Return [x, y] of the center of cell containing provided text 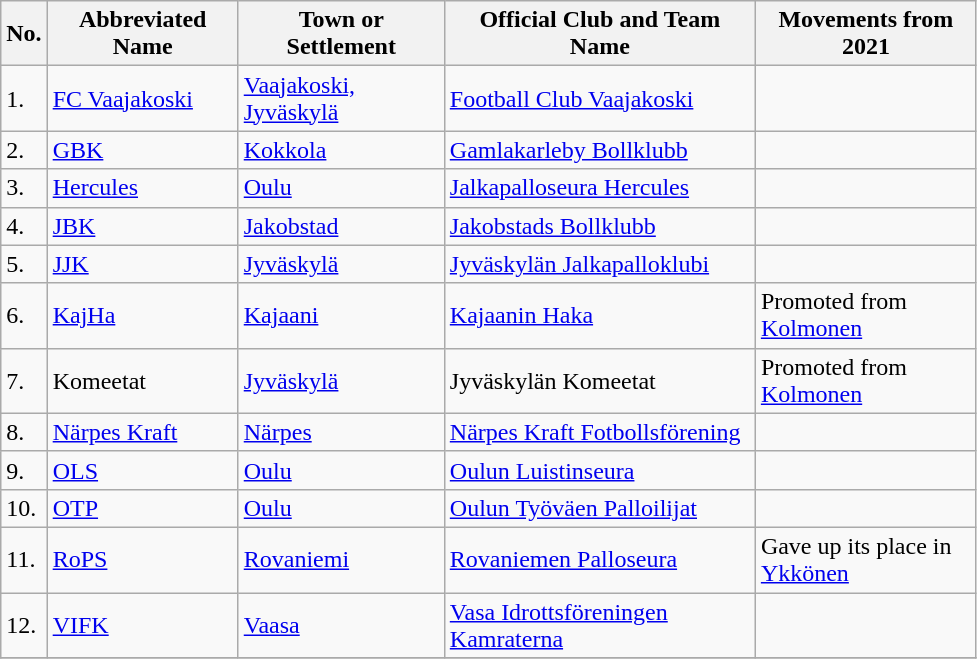
7. [24, 380]
2. [24, 150]
Official Club and Team Name [600, 34]
Hercules [142, 188]
11. [24, 560]
Närpes [341, 432]
Närpes Kraft [142, 432]
Kokkola [341, 150]
Jyväskylän Komeetat [600, 380]
Jakobstads Bollklubb [600, 226]
Oulun Työväen Palloilijat [600, 508]
RoPS [142, 560]
FC Vaajakoski [142, 98]
VIFK [142, 624]
Football Club Vaajakoski [600, 98]
Jyväskylän Jalkapalloklubi [600, 264]
Närpes Kraft Fotbollsförening [600, 432]
Vaasa [341, 624]
JJK [142, 264]
KajHa [142, 316]
Abbreviated Name [142, 34]
Oulun Luistinseura [600, 470]
3. [24, 188]
Vaajakoski, Jyväskylä [341, 98]
8. [24, 432]
OTP [142, 508]
Jakobstad [341, 226]
Jalkapalloseura Hercules [600, 188]
Komeetat [142, 380]
Vasa Idrottsföreningen Kamraterna [600, 624]
5. [24, 264]
6. [24, 316]
Town or Settlement [341, 34]
GBK [142, 150]
No. [24, 34]
12. [24, 624]
Kajaani [341, 316]
Kajaanin Haka [600, 316]
Movements from 2021 [866, 34]
10. [24, 508]
OLS [142, 470]
Rovaniemi [341, 560]
Rovaniemen Palloseura [600, 560]
JBK [142, 226]
9. [24, 470]
Gave up its place in Ykkönen [866, 560]
1. [24, 98]
Gamlakarleby Bollklubb [600, 150]
4. [24, 226]
